For the text-containing cell, return its midpoint in (x, y) coordinate format. 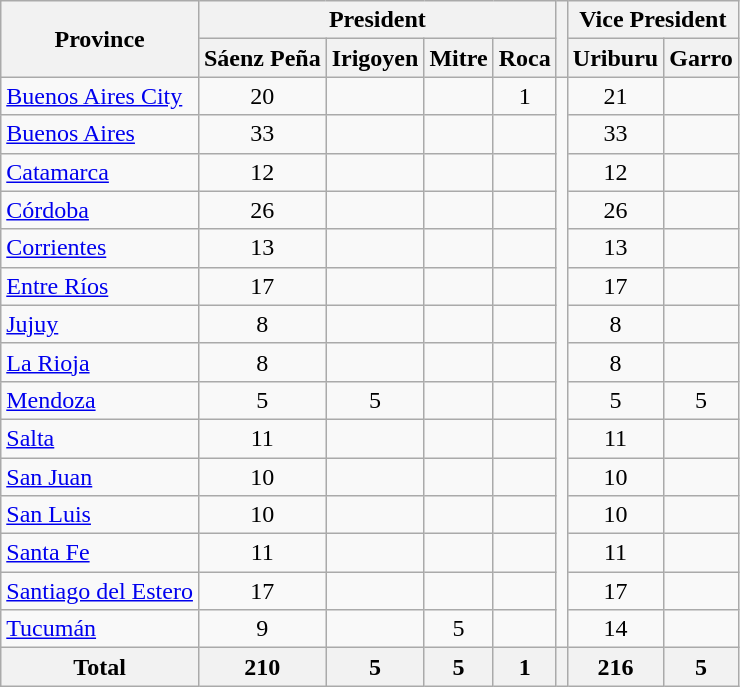
San Luis (100, 515)
20 (262, 96)
Buenos Aires City (100, 96)
Uriburu (615, 58)
14 (615, 629)
Jujuy (100, 324)
Entre Ríos (100, 286)
President (377, 20)
Sáenz Peña (262, 58)
Corrientes (100, 248)
Mitre (458, 58)
Mendoza (100, 400)
Tucumán (100, 629)
San Juan (100, 477)
Irigoyen (375, 58)
9 (262, 629)
Córdoba (100, 210)
Buenos Aires (100, 134)
Garro (702, 58)
La Rioja (100, 362)
Santa Fe (100, 553)
Vice President (652, 20)
Santiago del Estero (100, 591)
Roca (524, 58)
Catamarca (100, 172)
Total (100, 667)
216 (615, 667)
21 (615, 96)
210 (262, 667)
Salta (100, 438)
Province (100, 39)
